Locate the cell with the specified text and output its [x, y] center coordinate. 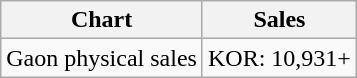
Gaon physical sales [102, 58]
Sales [279, 20]
KOR: 10,931+ [279, 58]
Chart [102, 20]
